Locate the cell with the specified text and output its [X, Y] center coordinate. 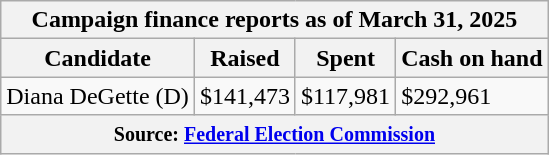
$141,473 [244, 96]
Raised [244, 58]
$292,961 [472, 96]
Cash on hand [472, 58]
Diana DeGette (D) [98, 96]
Candidate [98, 58]
Spent [345, 58]
Campaign finance reports as of March 31, 2025 [274, 20]
$117,981 [345, 96]
Source: Federal Election Commission [274, 134]
